Capture the cell that displays the provided text and extract its [x, y] central coordinate. 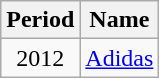
Name [120, 20]
Period [40, 20]
2012 [40, 58]
Adidas [120, 58]
